Capture the cell that displays the provided text and extract its [X, Y] central coordinate. 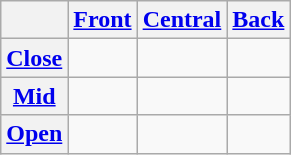
Mid [34, 96]
Open [34, 134]
Central [182, 20]
Front [102, 20]
Back [258, 20]
Close [34, 58]
